Search for the cell housing the specified text and yield its (x, y) center coordinate. 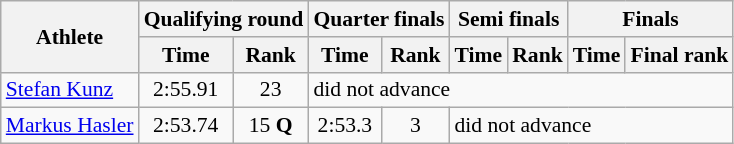
Quarter finals (378, 19)
Athlete (70, 36)
Qualifying round (224, 19)
2:55.91 (186, 90)
Final rank (679, 55)
23 (271, 90)
15 Q (271, 126)
Markus Hasler (70, 126)
Semi finals (509, 19)
2:53.74 (186, 126)
Stefan Kunz (70, 90)
3 (415, 126)
2:53.3 (344, 126)
Finals (651, 19)
